Pinpoint the cell where the given text exists, returning its [x, y] midpoint coordinate. 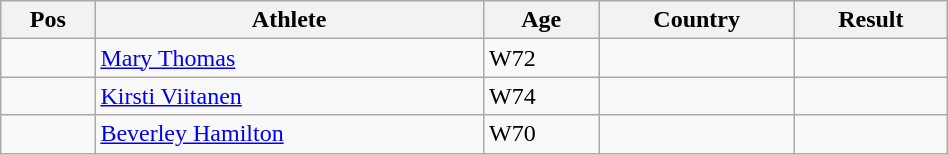
Country [696, 20]
W72 [542, 58]
Result [870, 20]
W70 [542, 134]
Pos [48, 20]
Kirsti Viitanen [290, 96]
Mary Thomas [290, 58]
Beverley Hamilton [290, 134]
Athlete [290, 20]
W74 [542, 96]
Age [542, 20]
